From the cell containing the given text, extract its center point as (X, Y) coordinate. 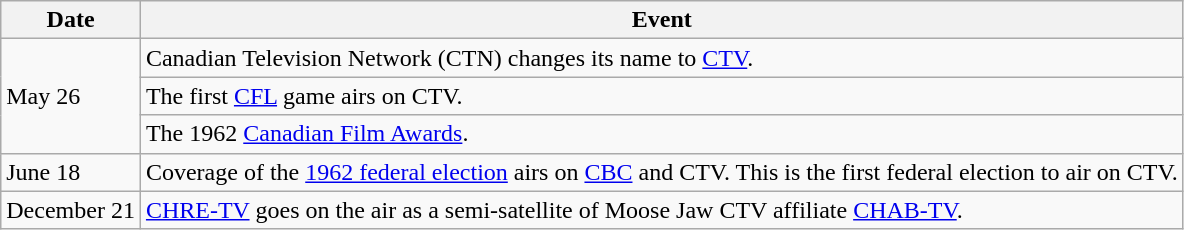
Canadian Television Network (CTN) changes its name to CTV. (662, 58)
Date (71, 20)
CHRE-TV goes on the air as a semi-satellite of Moose Jaw CTV affiliate CHAB-TV. (662, 210)
The first CFL game airs on CTV. (662, 96)
Coverage of the 1962 federal election airs on CBC and CTV. This is the first federal election to air on CTV. (662, 172)
The 1962 Canadian Film Awards. (662, 134)
December 21 (71, 210)
June 18 (71, 172)
May 26 (71, 96)
Event (662, 20)
